Capture the cell that displays the provided text and extract its [x, y] central coordinate. 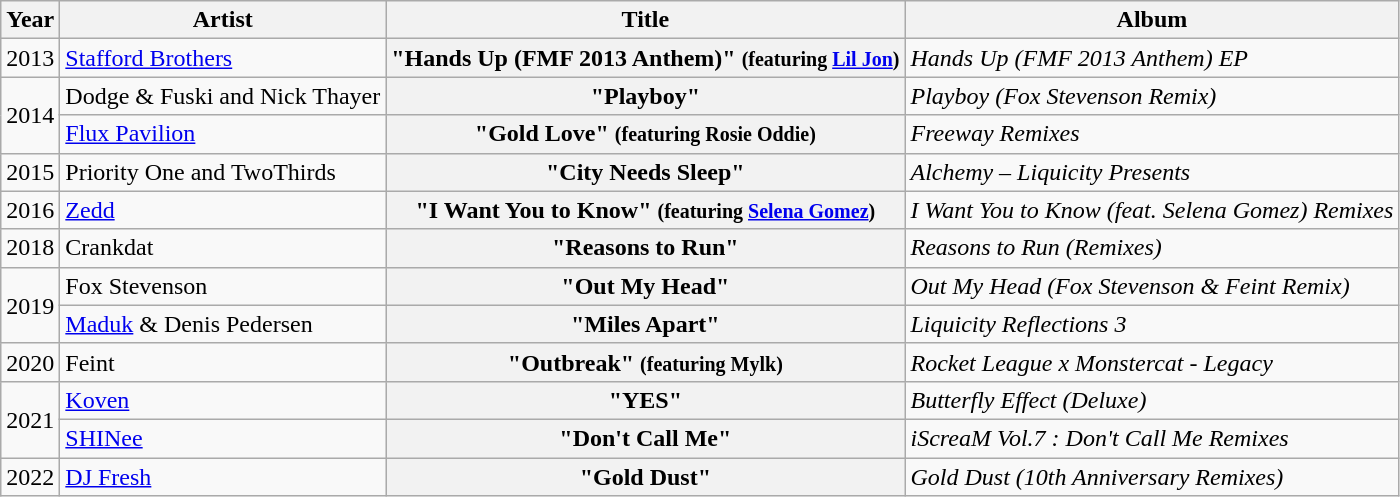
"Out My Head" [646, 286]
Artist [223, 20]
"Reasons to Run" [646, 248]
2016 [30, 210]
"Outbreak" (featuring Mylk) [646, 362]
Koven [223, 400]
Liquicity Reflections 3 [1152, 324]
"I Want You to Know" (featuring Selena Gomez) [646, 210]
2021 [30, 419]
"Playboy" [646, 96]
Priority One and TwoThirds [223, 172]
"Miles Apart" [646, 324]
Rocket League x Monstercat - Legacy [1152, 362]
Flux Pavilion [223, 134]
Reasons to Run (Remixes) [1152, 248]
2020 [30, 362]
"Hands Up (FMF 2013 Anthem)" (featuring Lil Jon) [646, 58]
Fox Stevenson [223, 286]
2013 [30, 58]
"City Needs Sleep" [646, 172]
Stafford Brothers [223, 58]
"Gold Love" (featuring Rosie Oddie) [646, 134]
Year [30, 20]
Gold Dust (10th Anniversary Remixes) [1152, 477]
"YES" [646, 400]
Playboy (Fox Stevenson Remix) [1152, 96]
Zedd [223, 210]
2019 [30, 305]
2015 [30, 172]
"Don't Call Me" [646, 438]
Maduk & Denis Pedersen [223, 324]
"Gold Dust" [646, 477]
I Want You to Know (feat. Selena Gomez) Remixes [1152, 210]
2014 [30, 115]
2022 [30, 477]
SHINee [223, 438]
Freeway Remixes [1152, 134]
Out My Head (Fox Stevenson & Feint Remix) [1152, 286]
2018 [30, 248]
Feint [223, 362]
Crankdat [223, 248]
Butterfly Effect (Deluxe) [1152, 400]
Album [1152, 20]
Alchemy – Liquicity Presents [1152, 172]
Hands Up (FMF 2013 Anthem) EP [1152, 58]
Dodge & Fuski and Nick Thayer [223, 96]
Title [646, 20]
DJ Fresh [223, 477]
iScreaM Vol.7 : Don't Call Me Remixes [1152, 438]
